Pinpoint the cell where the given text exists, returning its [X, Y] midpoint coordinate. 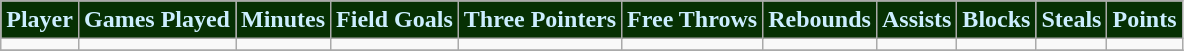
Three Pointers [540, 20]
Assists [916, 20]
Blocks [996, 20]
Player [40, 20]
Minutes [284, 20]
Rebounds [820, 20]
Games Played [156, 20]
Steals [1072, 20]
Field Goals [395, 20]
Points [1144, 20]
Free Throws [692, 20]
